Identify which cell holds the provided text, then report its [x, y] central coordinate. 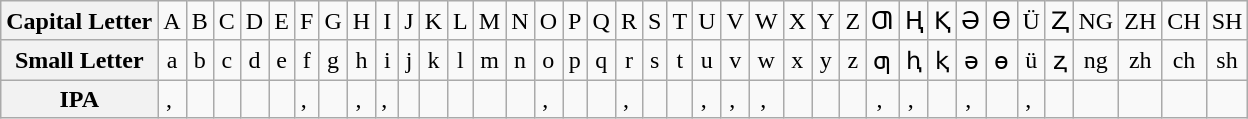
CH [1184, 21]
m [489, 60]
k [433, 60]
C [226, 21]
W [766, 21]
ZH [1140, 21]
d [254, 60]
U [707, 21]
I [388, 21]
O [548, 21]
H [361, 21]
i [388, 60]
Ü [1031, 21]
A [172, 21]
T [680, 21]
w [766, 60]
Ɵ [1002, 21]
l [461, 60]
y [826, 60]
q [601, 60]
r [628, 60]
ü [1031, 60]
IPA [80, 99]
v [735, 60]
Ⱪ [942, 21]
b [200, 60]
J [409, 21]
x [797, 60]
Small Letter [80, 60]
Ⱬ [1059, 21]
Y [826, 21]
E [282, 21]
SH [1227, 21]
L [461, 21]
s [654, 60]
j [409, 60]
Ə [972, 21]
sh [1227, 60]
M [489, 21]
B [200, 21]
p [575, 60]
D [254, 21]
F [306, 21]
g [333, 60]
n [520, 60]
S [654, 21]
ƣ [883, 60]
t [680, 60]
a [172, 60]
G [333, 21]
X [797, 21]
o [548, 60]
P [575, 21]
V [735, 21]
Ƣ [883, 21]
Z [853, 21]
Q [601, 21]
zh [1140, 60]
ch [1184, 60]
Ⱨ [914, 21]
c [226, 60]
u [707, 60]
R [628, 21]
N [520, 21]
ⱬ [1059, 60]
NG [1096, 21]
h [361, 60]
ɵ [1002, 60]
K [433, 21]
ng [1096, 60]
f [306, 60]
z [853, 60]
e [282, 60]
ⱨ [914, 60]
Capital Letter [80, 21]
ə [972, 60]
ⱪ [942, 60]
